Locate the cell with the specified text and output its [x, y] center coordinate. 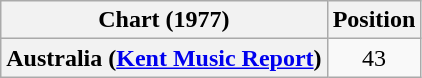
43 [374, 58]
Australia (Kent Music Report) [164, 58]
Chart (1977) [164, 20]
Position [374, 20]
